Find where the given text appears and provide that cell's center as [x, y] coordinate. 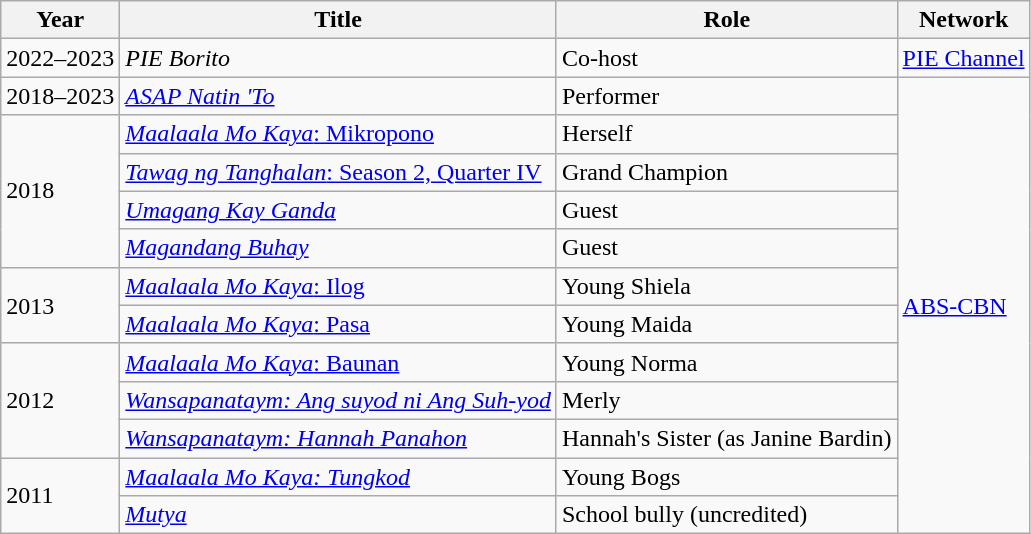
Maalaala Mo Kaya: Ilog [338, 286]
School bully (uncredited) [726, 515]
Hannah's Sister (as Janine Bardin) [726, 438]
Young Maida [726, 324]
PIE Borito [338, 58]
Wansapanataym: Hannah Panahon [338, 438]
Maalaala Mo Kaya: Tungkod [338, 477]
2012 [60, 400]
Young Shiela [726, 286]
Year [60, 20]
2013 [60, 305]
Maalaala Mo Kaya: Baunan [338, 362]
2022–2023 [60, 58]
Young Bogs [726, 477]
Grand Champion [726, 172]
Tawag ng Tanghalan: Season 2, Quarter IV [338, 172]
Maalaala Mo Kaya: Mikropono [338, 134]
2018 [60, 191]
ABS-CBN [964, 306]
2018–2023 [60, 96]
Magandang Buhay [338, 248]
Maalaala Mo Kaya: Pasa [338, 324]
Umagang Kay Ganda [338, 210]
Co-host [726, 58]
ASAP Natin 'To [338, 96]
Network [964, 20]
Herself [726, 134]
Young Norma [726, 362]
2011 [60, 496]
PIE Channel [964, 58]
Performer [726, 96]
Title [338, 20]
Role [726, 20]
Wansapanataym: Ang suyod ni Ang Suh-yod [338, 400]
Mutya [338, 515]
Merly [726, 400]
